Scan for the cell matching the given text and deliver its (x, y) coordinate at center. 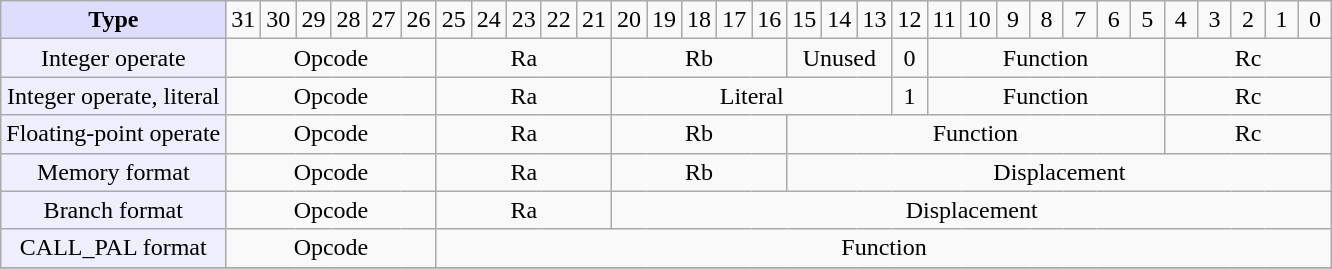
8 (1047, 20)
16 (770, 20)
28 (348, 20)
6 (1114, 20)
Integer operate (114, 58)
25 (454, 20)
CALL_PAL format (114, 248)
29 (314, 20)
22 (558, 20)
3 (1215, 20)
5 (1148, 20)
Integer operate, literal (114, 96)
4 (1181, 20)
7 (1080, 20)
10 (978, 20)
9 (1013, 20)
14 (840, 20)
Memory format (114, 172)
15 (804, 20)
20 (628, 20)
13 (874, 20)
21 (594, 20)
27 (384, 20)
31 (244, 20)
17 (734, 20)
26 (418, 20)
12 (910, 20)
30 (278, 20)
24 (488, 20)
Floating-point operate (114, 134)
19 (664, 20)
23 (524, 20)
Literal (751, 96)
11 (944, 20)
Unused (840, 58)
18 (700, 20)
2 (1248, 20)
Type (114, 20)
Branch format (114, 210)
